Locate the cell with the specified text and output its [x, y] center coordinate. 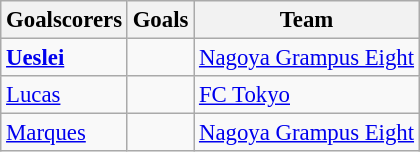
Goalscorers [64, 20]
Ueslei [64, 58]
Lucas [64, 95]
Marques [64, 133]
Team [307, 20]
Goals [160, 20]
FC Tokyo [307, 95]
